From the cell containing the given text, extract its center point as [X, Y] coordinate. 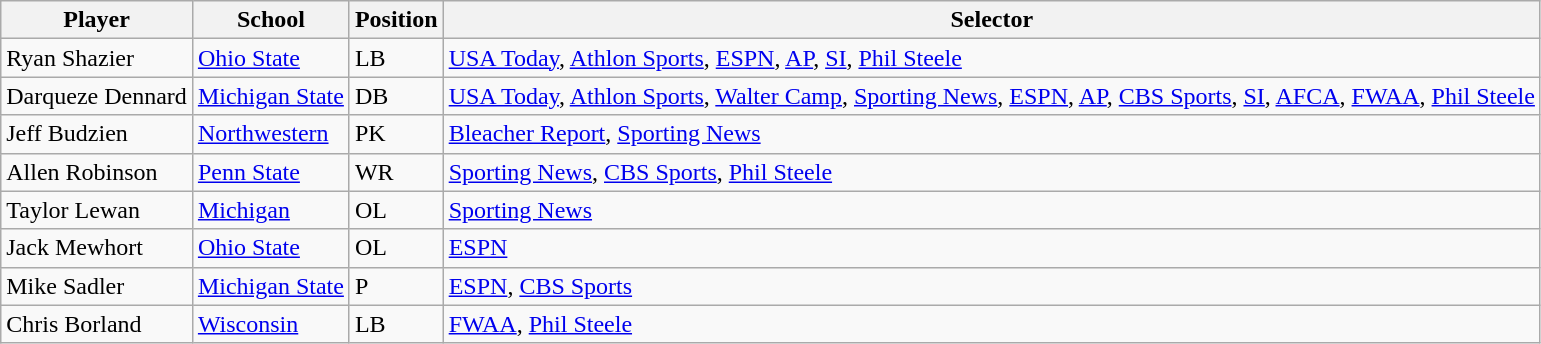
Allen Robinson [97, 172]
FWAA, Phil Steele [992, 324]
Player [97, 20]
Mike Sadler [97, 286]
Penn State [270, 172]
Wisconsin [270, 324]
Jeff Budzien [97, 134]
Sporting News [992, 210]
USA Today, Athlon Sports, Walter Camp, Sporting News, ESPN, AP, CBS Sports, SI, AFCA, FWAA, Phil Steele [992, 96]
Jack Mewhort [97, 248]
ESPN, CBS Sports [992, 286]
School [270, 20]
P [396, 286]
Chris Borland [97, 324]
USA Today, Athlon Sports, ESPN, AP, SI, Phil Steele [992, 58]
DB [396, 96]
Michigan [270, 210]
WR [396, 172]
Sporting News, CBS Sports, Phil Steele [992, 172]
Darqueze Dennard [97, 96]
Ryan Shazier [97, 58]
Bleacher Report, Sporting News [992, 134]
ESPN [992, 248]
Taylor Lewan [97, 210]
Position [396, 20]
PK [396, 134]
Northwestern [270, 134]
Selector [992, 20]
